Return (X, Y) of the center of cell containing provided text 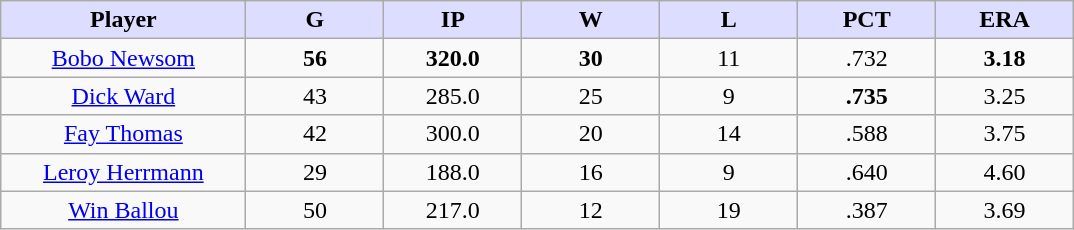
W (591, 20)
ERA (1005, 20)
12 (591, 210)
11 (729, 58)
14 (729, 134)
56 (315, 58)
30 (591, 58)
Player (124, 20)
285.0 (453, 96)
IP (453, 20)
20 (591, 134)
Leroy Herrmann (124, 172)
188.0 (453, 172)
G (315, 20)
3.25 (1005, 96)
300.0 (453, 134)
.732 (867, 58)
Fay Thomas (124, 134)
16 (591, 172)
.640 (867, 172)
3.69 (1005, 210)
29 (315, 172)
3.75 (1005, 134)
.588 (867, 134)
4.60 (1005, 172)
.387 (867, 210)
25 (591, 96)
Dick Ward (124, 96)
50 (315, 210)
3.18 (1005, 58)
19 (729, 210)
Bobo Newsom (124, 58)
PCT (867, 20)
320.0 (453, 58)
217.0 (453, 210)
L (729, 20)
42 (315, 134)
.735 (867, 96)
43 (315, 96)
Win Ballou (124, 210)
